Return [x, y] of the center of cell containing provided text 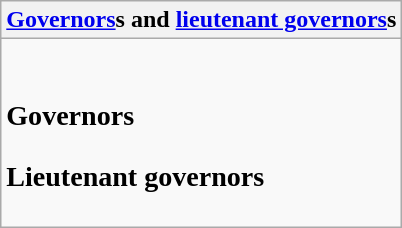
Governorss and lieutenant governorss [202, 20]
GovernorsLieutenant governors [202, 133]
